Extract the (x, y) coordinate from the center of the cell holding the provided text.  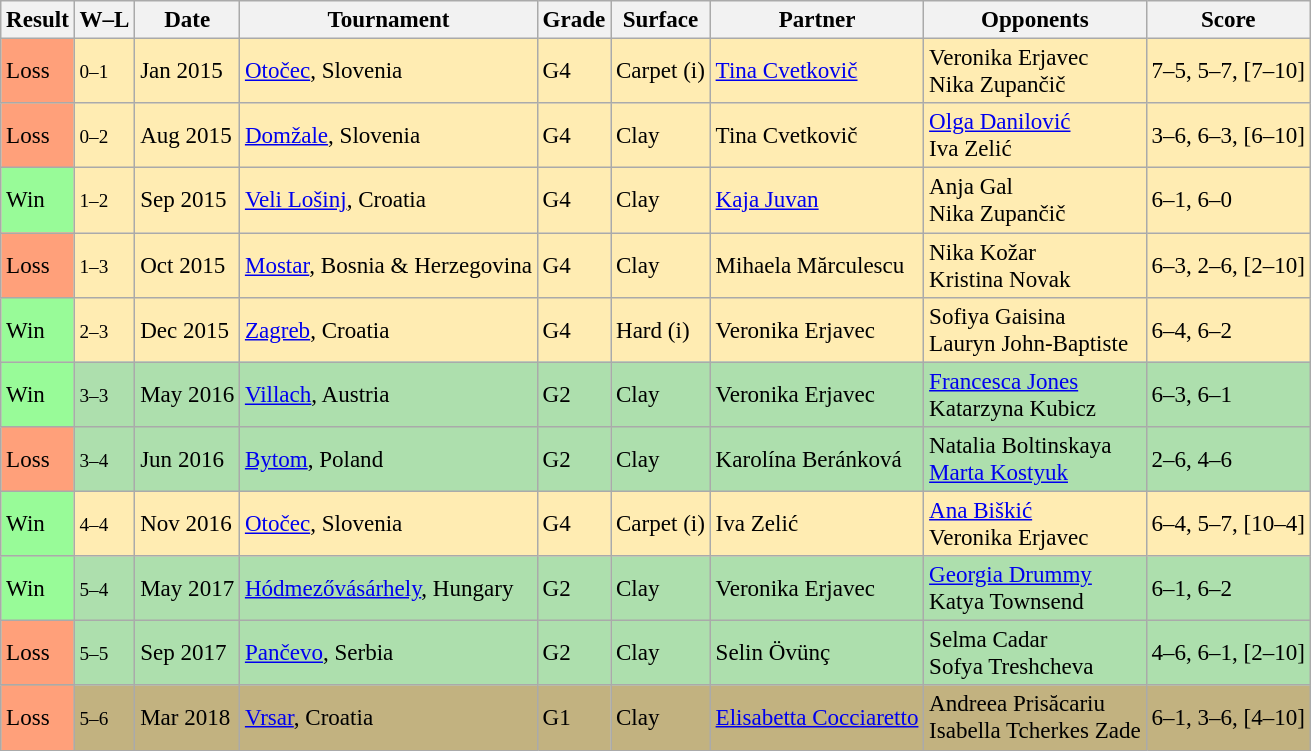
Sofiya Gaisina Lauryn John-Baptiste (1035, 330)
Mar 2018 (188, 718)
Francesca Jones Katarzyna Kubicz (1035, 394)
5–6 (104, 718)
Zagreb, Croatia (389, 330)
W–L (104, 20)
Villach, Austria (389, 394)
G1 (574, 718)
Nika Kožar Kristina Novak (1035, 266)
Date (188, 20)
Iva Zelić (816, 524)
5–4 (104, 588)
Score (1228, 20)
Result (38, 20)
Aug 2015 (188, 136)
Olga Danilović Iva Zelić (1035, 136)
Mostar, Bosnia & Herzegovina (389, 266)
6–1, 3–6, [4–10] (1228, 718)
4–4 (104, 524)
6–3, 6–1 (1228, 394)
1–3 (104, 266)
Veronika Erjavec Nika Zupančič (1035, 72)
Jun 2016 (188, 460)
Selin Övünç (816, 654)
Mihaela Mărculescu (816, 266)
Anja Gal Nika Zupančič (1035, 200)
Tournament (389, 20)
6–4, 5–7, [10–4] (1228, 524)
0–2 (104, 136)
7–5, 5–7, [7–10] (1228, 72)
Nov 2016 (188, 524)
Ana Biškić Veronika Erjavec (1035, 524)
1–2 (104, 200)
3–3 (104, 394)
Jan 2015 (188, 72)
6–1, 6–0 (1228, 200)
Dec 2015 (188, 330)
5–5 (104, 654)
Sep 2015 (188, 200)
Hard (i) (661, 330)
Selma Cadar Sofya Treshcheva (1035, 654)
May 2017 (188, 588)
Pančevo, Serbia (389, 654)
3–6, 6–3, [6–10] (1228, 136)
Natalia Boltinskaya Marta Kostyuk (1035, 460)
0–1 (104, 72)
May 2016 (188, 394)
Partner (816, 20)
2–3 (104, 330)
Domžale, Slovenia (389, 136)
2–6, 4–6 (1228, 460)
Sep 2017 (188, 654)
6–4, 6–2 (1228, 330)
3–4 (104, 460)
Vrsar, Croatia (389, 718)
Surface (661, 20)
Andreea Prisăcariu Isabella Tcherkes Zade (1035, 718)
Oct 2015 (188, 266)
Elisabetta Cocciaretto (816, 718)
4–6, 6–1, [2–10] (1228, 654)
6–3, 2–6, [2–10] (1228, 266)
Georgia Drummy Katya Townsend (1035, 588)
Kaja Juvan (816, 200)
Grade (574, 20)
Opponents (1035, 20)
Veli Lošinj, Croatia (389, 200)
Karolína Beránková (816, 460)
6–1, 6–2 (1228, 588)
Hódmezővásárhely, Hungary (389, 588)
Bytom, Poland (389, 460)
